From the cell containing the given text, extract its center point as (X, Y) coordinate. 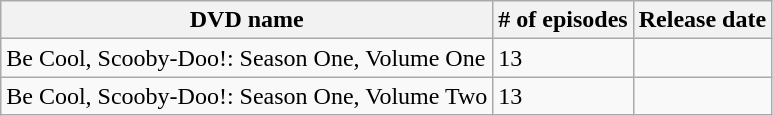
DVD name (247, 20)
Release date (702, 20)
Be Cool, Scooby-Doo!: Season One, Volume Two (247, 96)
Be Cool, Scooby-Doo!: Season One, Volume One (247, 58)
# of episodes (563, 20)
